For the text-containing cell, return its midpoint in [X, Y] coordinate format. 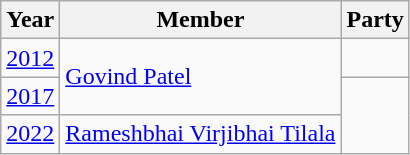
Party [375, 20]
2012 [30, 58]
2022 [30, 134]
Rameshbhai Virjibhai Tilala [200, 134]
Member [200, 20]
2017 [30, 96]
Govind Patel [200, 77]
Year [30, 20]
